Locate the cell with the specified text and output its (x, y) center coordinate. 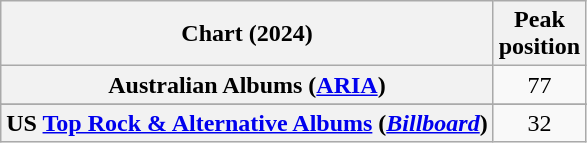
Australian Albums (ARIA) (247, 85)
32 (539, 123)
Chart (2024) (247, 34)
77 (539, 85)
US Top Rock & Alternative Albums (Billboard) (247, 123)
Peakposition (539, 34)
